Identify which cell holds the provided text, then report its [X, Y] central coordinate. 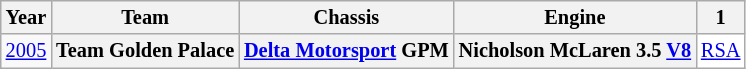
Delta Motorsport GPM [346, 51]
RSA [720, 51]
Year [26, 17]
Nicholson McLaren 3.5 V8 [575, 51]
Team [145, 17]
2005 [26, 51]
Chassis [346, 17]
Team Golden Palace [145, 51]
Engine [575, 17]
1 [720, 17]
